For the text-containing cell, return its midpoint in [X, Y] coordinate format. 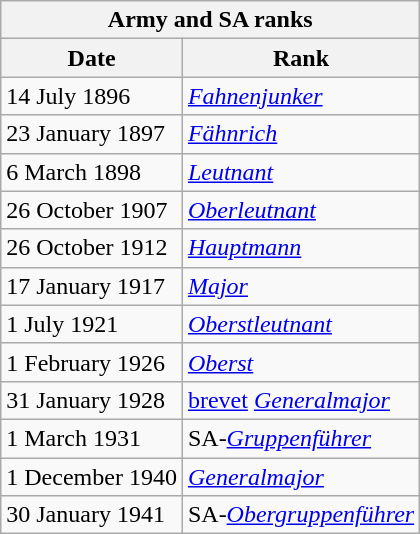
SA-Gruppenführer [300, 438]
6 March 1898 [92, 172]
26 October 1912 [92, 248]
30 January 1941 [92, 515]
Army and SA ranks [210, 20]
1 December 1940 [92, 477]
Date [92, 58]
1 February 1926 [92, 362]
Hauptmann [300, 248]
Fähnrich [300, 134]
1 July 1921 [92, 324]
Generalmajor [300, 477]
31 January 1928 [92, 400]
Oberleutnant [300, 210]
Oberstleutnant [300, 324]
Major [300, 286]
23 January 1897 [92, 134]
14 July 1896 [92, 96]
Rank [300, 58]
1 March 1931 [92, 438]
26 October 1907 [92, 210]
Oberst [300, 362]
17 January 1917 [92, 286]
SA-Obergruppenführer [300, 515]
Fahnenjunker [300, 96]
brevet Generalmajor [300, 400]
Leutnant [300, 172]
